Identify which cell holds the provided text, then report its [x, y] central coordinate. 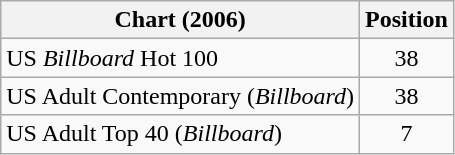
US Billboard Hot 100 [180, 58]
Position [407, 20]
Chart (2006) [180, 20]
US Adult Top 40 (Billboard) [180, 134]
US Adult Contemporary (Billboard) [180, 96]
7 [407, 134]
